Provide the [X, Y] coordinate of the cell's center where the given text is located.  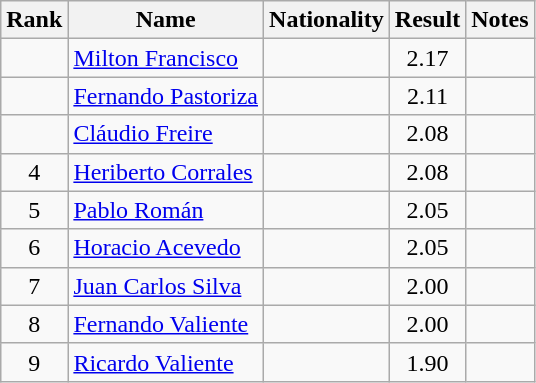
Fernando Pastoriza [166, 96]
8 [34, 324]
Milton Francisco [166, 58]
4 [34, 172]
Cláudio Freire [166, 134]
Ricardo Valiente [166, 362]
Nationality [327, 20]
Pablo Román [166, 210]
2.17 [427, 58]
Heriberto Corrales [166, 172]
Result [427, 20]
Rank [34, 20]
Fernando Valiente [166, 324]
Juan Carlos Silva [166, 286]
Notes [500, 20]
2.11 [427, 96]
6 [34, 248]
7 [34, 286]
Horacio Acevedo [166, 248]
9 [34, 362]
5 [34, 210]
1.90 [427, 362]
Name [166, 20]
